Pinpoint the cell where the given text exists, returning its [X, Y] midpoint coordinate. 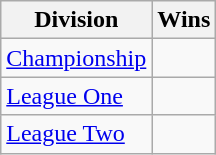
League One [76, 96]
Championship [76, 58]
Wins [184, 20]
Division [76, 20]
League Two [76, 134]
